From the cell containing the given text, extract its center point as (X, Y) coordinate. 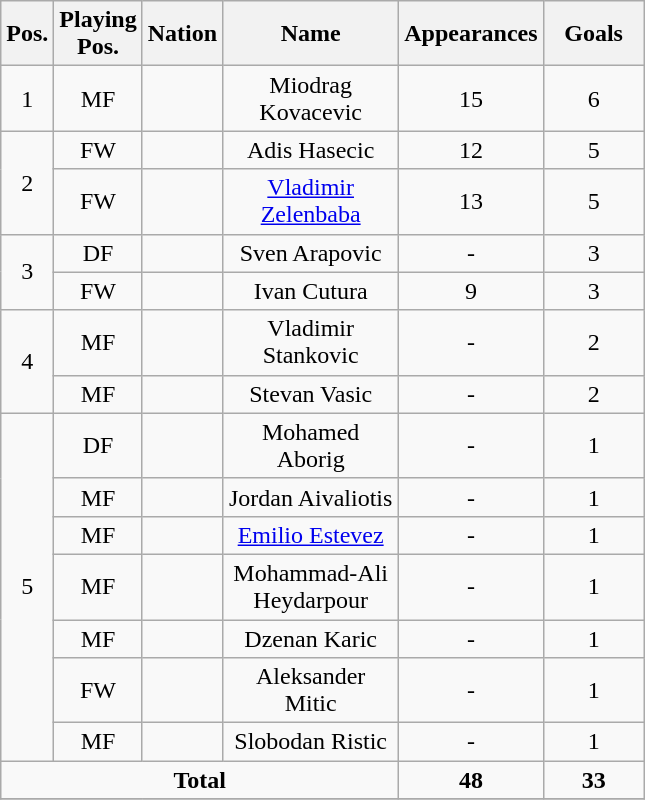
33 (594, 780)
Vladimir Stankovic (311, 342)
Slobodan Ristic (311, 742)
Nation (182, 34)
12 (471, 150)
Mohamed Aborig (311, 446)
Goals (594, 34)
Name (311, 34)
Miodrag Kovacevic (311, 98)
Total (200, 780)
Playing Pos. (98, 34)
Mohammad-Ali Heydarpour (311, 586)
6 (594, 98)
15 (471, 98)
Adis Hasecic (311, 150)
Pos. (28, 34)
48 (471, 780)
Stevan Vasic (311, 394)
4 (28, 362)
Jordan Aivaliotis (311, 497)
Emilio Estevez (311, 535)
Vladimir Zelenbaba (311, 202)
Appearances (471, 34)
13 (471, 202)
Aleksander Mitic (311, 690)
Dzenan Karic (311, 639)
Sven Arapovic (311, 253)
Ivan Cutura (311, 291)
9 (471, 291)
